Output the (x, y) coordinate of the center of the cell containing the given text.  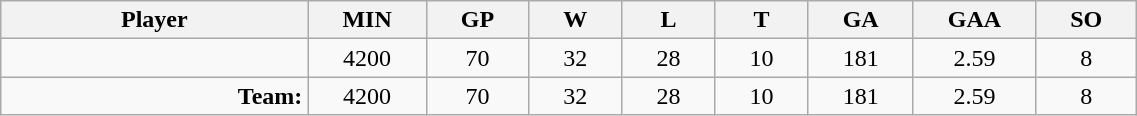
SO (1086, 20)
MIN (367, 20)
L (668, 20)
T (762, 20)
Player (154, 20)
W (576, 20)
GA (860, 20)
Team: (154, 96)
GP (477, 20)
GAA (974, 20)
